Determine the (X, Y) coordinate at the center of the cell enclosing the given text.  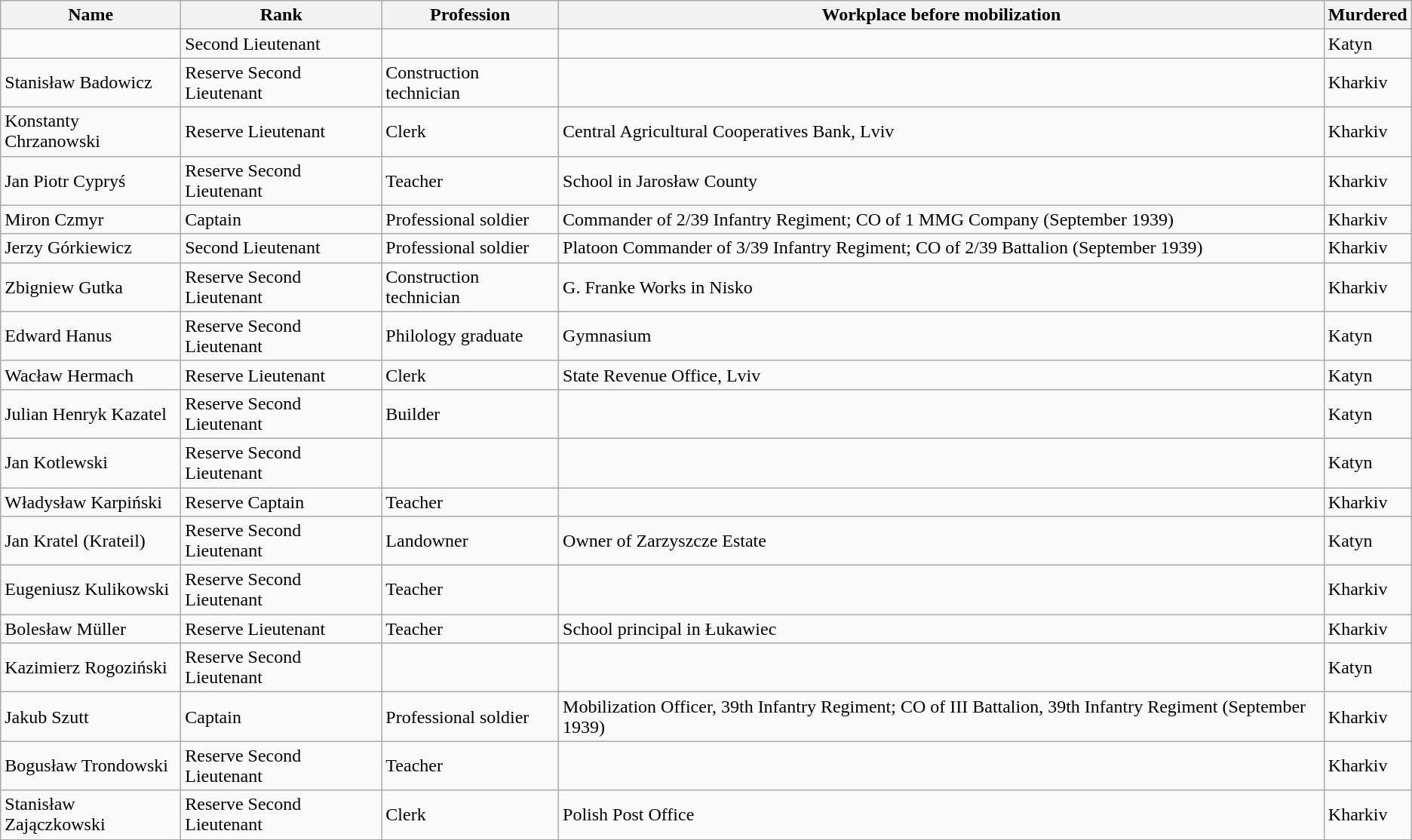
Stanisław Badowicz (91, 83)
Eugeniusz Kulikowski (91, 590)
Polish Post Office (941, 814)
Rank (281, 15)
Platoon Commander of 3/39 Infantry Regiment; CO of 2/39 Battalion (September 1939) (941, 248)
Stanisław Zajączkowski (91, 814)
Bolesław Müller (91, 629)
G. Franke Works in Nisko (941, 287)
Commander of 2/39 Infantry Regiment; CO of 1 MMG Company (September 1939) (941, 219)
School in Jarosław County (941, 181)
Bogusław Trondowski (91, 766)
Owner of Zarzyszcze Estate (941, 541)
School principal in Łukawiec (941, 629)
Murdered (1367, 15)
Central Agricultural Cooperatives Bank, Lviv (941, 131)
Mobilization Officer, 39th Infantry Regiment; CO of III Battalion, 39th Infantry Regiment (September 1939) (941, 716)
Jerzy Górkiewicz (91, 248)
Władysław Karpiński (91, 501)
Julian Henryk Kazatel (91, 413)
Wacław Hermach (91, 375)
Jakub Szutt (91, 716)
Builder (471, 413)
Jan Piotr Cypryś (91, 181)
Zbigniew Gutka (91, 287)
Kazimierz Rogoziński (91, 668)
Edward Hanus (91, 336)
Landowner (471, 541)
Jan Kotlewski (91, 463)
Philology graduate (471, 336)
Gymnasium (941, 336)
Miron Czmyr (91, 219)
Konstanty Chrzanowski (91, 131)
Jan Kratel (Krateil) (91, 541)
Name (91, 15)
Reserve Captain (281, 501)
Profession (471, 15)
Workplace before mobilization (941, 15)
State Revenue Office, Lviv (941, 375)
